From the cell containing the given text, extract its center point as (x, y) coordinate. 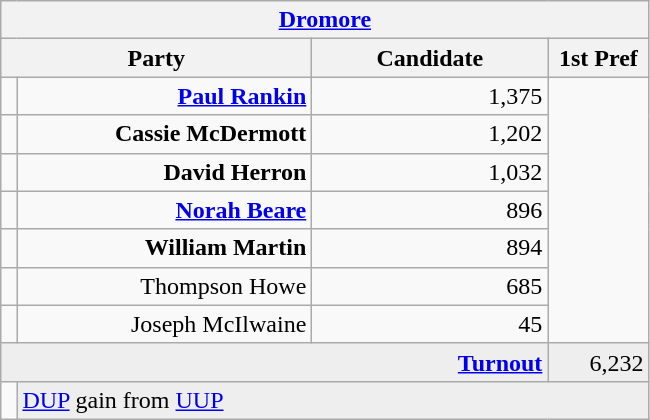
896 (430, 210)
Thompson Howe (164, 286)
Norah Beare (164, 210)
45 (430, 324)
Joseph McIlwaine (164, 324)
685 (430, 286)
Dromore (325, 20)
1,375 (430, 96)
Turnout (274, 362)
Candidate (430, 58)
6,232 (598, 362)
DUP gain from UUP (333, 400)
1st Pref (598, 58)
Cassie McDermott (164, 134)
David Herron (164, 172)
William Martin (164, 248)
Paul Rankin (164, 96)
Party (156, 58)
1,202 (430, 134)
894 (430, 248)
1,032 (430, 172)
